Identify which cell holds the provided text, then report its [X, Y] central coordinate. 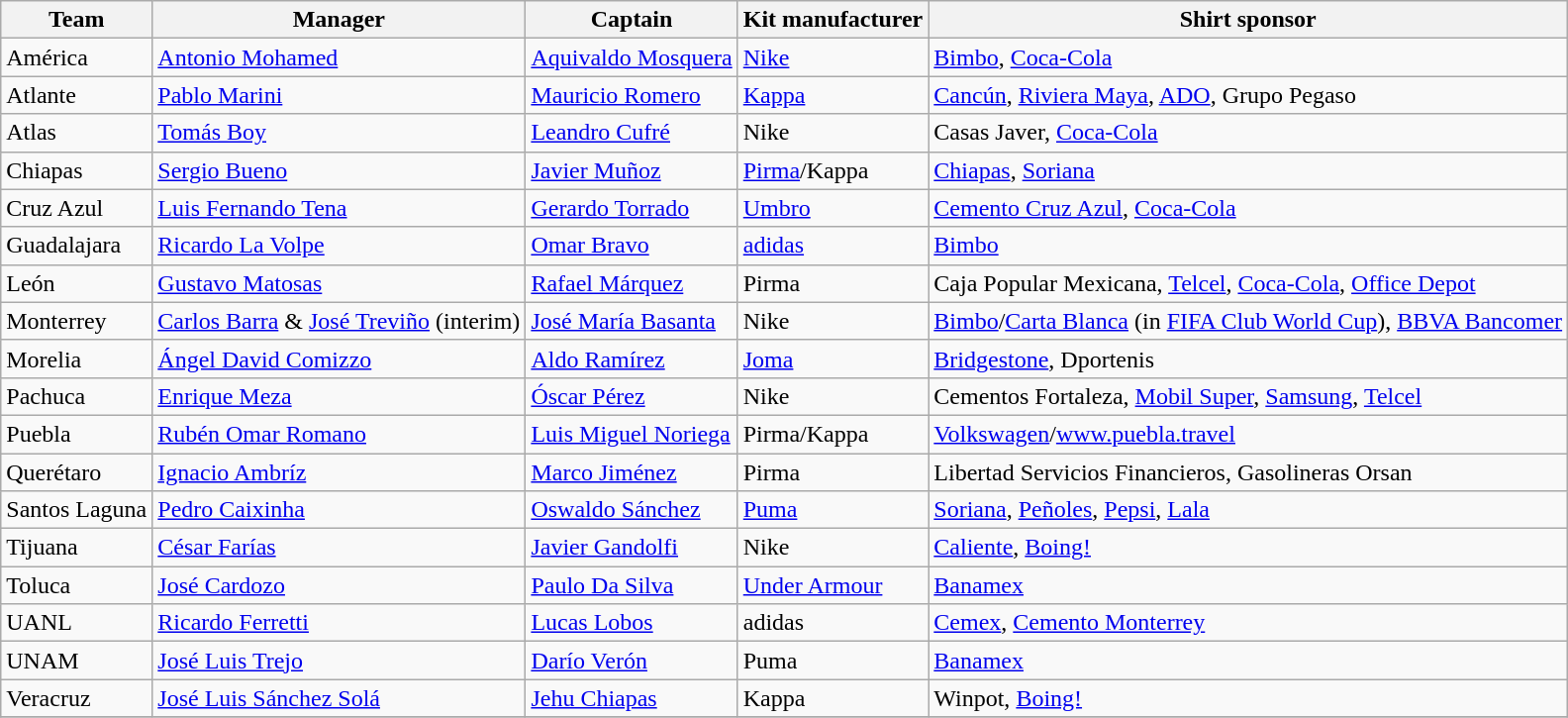
Under Armour [833, 585]
América [77, 57]
Gerardo Torrado [632, 208]
Bimbo, Coca-Cola [1248, 57]
Monterrey [77, 321]
UNAM [77, 661]
Pablo Marini [339, 95]
Toluca [77, 585]
Marco Jiménez [632, 472]
Rubén Omar Romano [339, 434]
Captain [632, 20]
Kit manufacturer [833, 20]
Casas Javer, Coca-Cola [1248, 133]
Ángel David Comizzo [339, 359]
José María Basanta [632, 321]
Querétaro [77, 472]
Pedro Caixinha [339, 510]
UANL [77, 623]
Team [77, 20]
Umbro [833, 208]
José Cardozo [339, 585]
León [77, 283]
Oswaldo Sánchez [632, 510]
Leandro Cufré [632, 133]
Joma [833, 359]
Morelia [77, 359]
Libertad Servicios Financieros, Gasolineras Orsan [1248, 472]
Paulo Da Silva [632, 585]
Aldo Ramírez [632, 359]
Cemento Cruz Azul, Coca-Cola [1248, 208]
Luis Miguel Noriega [632, 434]
Atlante [77, 95]
Darío Verón [632, 661]
Óscar Pérez [632, 396]
Bimbo [1248, 246]
Mauricio Romero [632, 95]
Guadalajara [77, 246]
Jehu Chiapas [632, 698]
Volkswagen/www.puebla.travel [1248, 434]
Gustavo Matosas [339, 283]
Rafael Márquez [632, 283]
Veracruz [77, 698]
Antonio Mohamed [339, 57]
Manager [339, 20]
Javier Muñoz [632, 170]
Tijuana [77, 548]
Bridgestone, Dportenis [1248, 359]
Cancún, Riviera Maya, ADO, Grupo Pegaso [1248, 95]
Ricardo La Volpe [339, 246]
Cementos Fortaleza, Mobil Super, Samsung, Telcel [1248, 396]
Puebla [77, 434]
Ricardo Ferretti [339, 623]
Bimbo/Carta Blanca (in FIFA Club World Cup), BBVA Bancomer [1248, 321]
José Luis Sánchez Solá [339, 698]
Carlos Barra & José Treviño (interim) [339, 321]
Atlas [77, 133]
Sergio Bueno [339, 170]
Javier Gandolfi [632, 548]
Santos Laguna [77, 510]
Aquivaldo Mosquera [632, 57]
Luis Fernando Tena [339, 208]
Caja Popular Mexicana, Telcel, Coca-Cola, Office Depot [1248, 283]
Cruz Azul [77, 208]
César Farías [339, 548]
Ignacio Ambríz [339, 472]
Pachuca [77, 396]
Lucas Lobos [632, 623]
Tomás Boy [339, 133]
Caliente, Boing! [1248, 548]
José Luis Trejo [339, 661]
Winpot, Boing! [1248, 698]
Chiapas, Soriana [1248, 170]
Omar Bravo [632, 246]
Shirt sponsor [1248, 20]
Soriana, Peñoles, Pepsi, Lala [1248, 510]
Enrique Meza [339, 396]
Chiapas [77, 170]
Cemex, Cemento Monterrey [1248, 623]
